Identify which cell holds the provided text, then report its [X, Y] central coordinate. 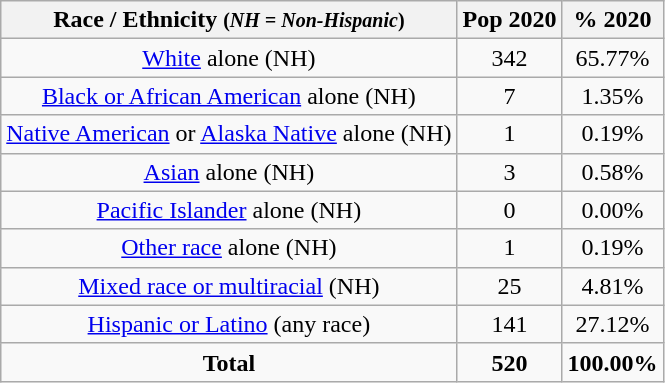
Total [229, 362]
White alone (NH) [229, 58]
4.81% [612, 286]
Native American or Alaska Native alone (NH) [229, 134]
Pop 2020 [510, 20]
Mixed race or multiracial (NH) [229, 286]
Hispanic or Latino (any race) [229, 324]
342 [510, 58]
0.00% [612, 210]
520 [510, 362]
25 [510, 286]
65.77% [612, 58]
100.00% [612, 362]
141 [510, 324]
0.58% [612, 172]
Black or African American alone (NH) [229, 96]
7 [510, 96]
% 2020 [612, 20]
Other race alone (NH) [229, 248]
Pacific Islander alone (NH) [229, 210]
Race / Ethnicity (NH = Non-Hispanic) [229, 20]
1.35% [612, 96]
3 [510, 172]
0 [510, 210]
Asian alone (NH) [229, 172]
27.12% [612, 324]
